Capture the cell that displays the provided text and extract its (X, Y) central coordinate. 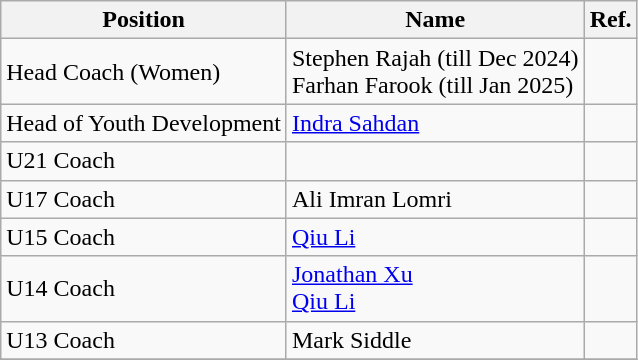
Mark Siddle (435, 340)
Jonathan Xu Qiu Li (435, 288)
Name (435, 20)
U13 Coach (144, 340)
Stephen Rajah (till Dec 2024) Farhan Farook (till Jan 2025) (435, 72)
Indra Sahdan (435, 123)
Ali Imran Lomri (435, 199)
U14 Coach (144, 288)
U21 Coach (144, 161)
U17 Coach (144, 199)
Head of Youth Development (144, 123)
Position (144, 20)
Qiu Li (435, 237)
Head Coach (Women) (144, 72)
U15 Coach (144, 237)
Ref. (610, 20)
